Return (x, y) of the center of cell containing provided text 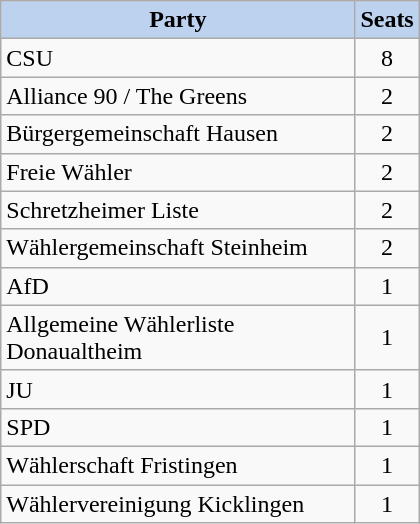
8 (387, 58)
AfD (178, 286)
Alliance 90 / The Greens (178, 96)
CSU (178, 58)
Allgemeine Wählerliste Donaualtheim (178, 338)
Seats (387, 20)
Bürgergemeinschaft Hausen (178, 134)
Wählerschaft Fristingen (178, 465)
JU (178, 389)
Schretzheimer Liste (178, 210)
Wählervereinigung Kicklingen (178, 503)
Freie Wähler (178, 172)
Party (178, 20)
SPD (178, 427)
Wählergemeinschaft Steinheim (178, 248)
